Capture the cell that displays the provided text and extract its [X, Y] central coordinate. 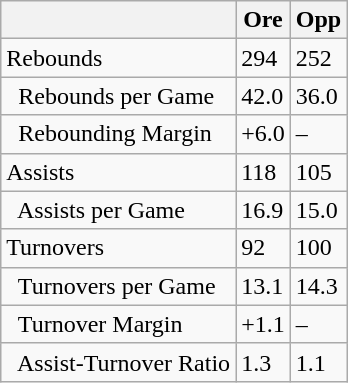
Assist-Turnover Ratio [118, 362]
Turnovers per Game [118, 286]
+6.0 [264, 134]
Rebounding Margin [118, 134]
92 [264, 248]
36.0 [318, 96]
252 [318, 58]
15.0 [318, 210]
105 [318, 172]
13.1 [264, 286]
294 [264, 58]
+1.1 [264, 324]
Turnovers [118, 248]
14.3 [318, 286]
Ore [264, 20]
Rebounds [118, 58]
1.1 [318, 362]
100 [318, 248]
Assists [118, 172]
Turnover Margin [118, 324]
Assists per Game [118, 210]
1.3 [264, 362]
42.0 [264, 96]
Rebounds per Game [118, 96]
16.9 [264, 210]
Opp [318, 20]
118 [264, 172]
